Extract the [x, y] coordinate from the center of the cell holding the provided text.  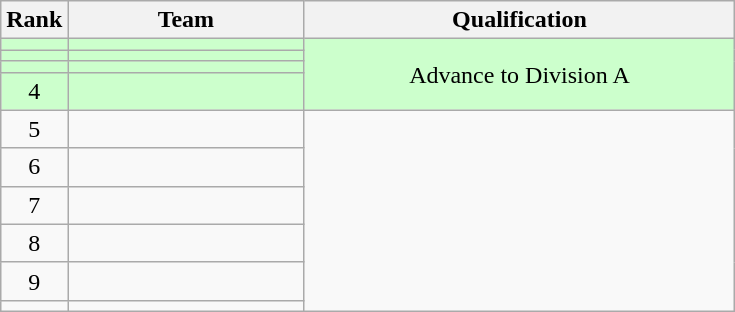
8 [34, 243]
Qualification [520, 20]
9 [34, 281]
Rank [34, 20]
7 [34, 205]
5 [34, 129]
4 [34, 91]
6 [34, 167]
Team [186, 20]
Advance to Division A [520, 74]
